Return the (X, Y) coordinate for the center point of the cell that contains the specified text.  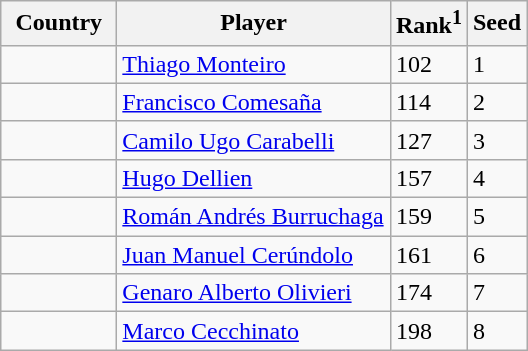
157 (428, 178)
114 (428, 102)
Román Andrés Burruchaga (254, 217)
198 (428, 331)
159 (428, 217)
Genaro Alberto Olivieri (254, 293)
161 (428, 255)
2 (496, 102)
8 (496, 331)
Thiago Monteiro (254, 64)
127 (428, 140)
Camilo Ugo Carabelli (254, 140)
6 (496, 255)
Player (254, 24)
174 (428, 293)
Country (59, 24)
Francisco Comesaña (254, 102)
5 (496, 217)
3 (496, 140)
102 (428, 64)
Marco Cecchinato (254, 331)
7 (496, 293)
Juan Manuel Cerúndolo (254, 255)
Hugo Dellien (254, 178)
4 (496, 178)
Seed (496, 24)
1 (496, 64)
Rank1 (428, 24)
